Determine the (X, Y) coordinate at the center of the cell enclosing the given text.  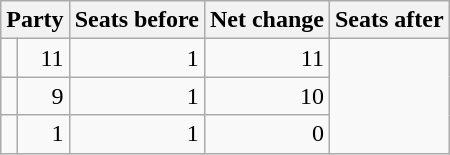
Seats after (389, 20)
0 (266, 134)
Seats before (136, 20)
9 (43, 96)
Net change (266, 20)
10 (266, 96)
Party (35, 20)
